Detect which cell encompasses the target text, then output its [X, Y] center coordinate. 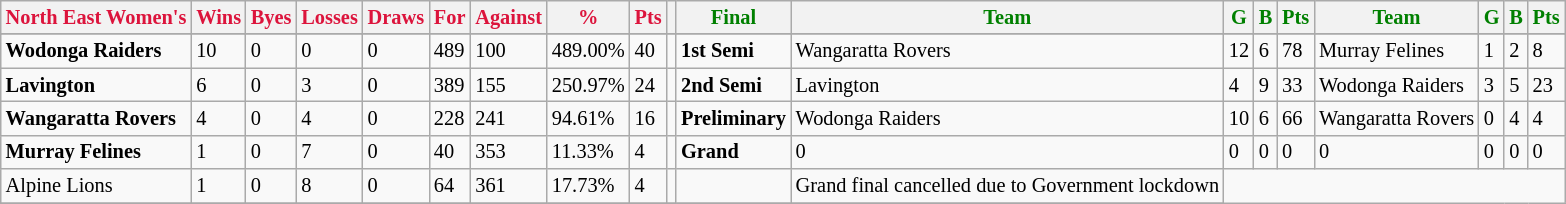
78 [1296, 51]
Against [508, 17]
16 [648, 118]
Losses [329, 17]
66 [1296, 118]
361 [508, 186]
9 [1266, 85]
11.33% [588, 152]
Byes [271, 17]
Preliminary [734, 118]
353 [508, 152]
33 [1296, 85]
Grand [734, 152]
389 [450, 85]
For [450, 17]
23 [1546, 85]
Alpine Lions [96, 186]
Draws [396, 17]
228 [450, 118]
155 [508, 85]
7 [329, 152]
Wins [218, 17]
2 [1516, 51]
Final [734, 17]
100 [508, 51]
24 [648, 85]
489.00% [588, 51]
250.97% [588, 85]
% [588, 17]
241 [508, 118]
Grand final cancelled due to Government lockdown [1008, 186]
64 [450, 186]
1st Semi [734, 51]
489 [450, 51]
2nd Semi [734, 85]
94.61% [588, 118]
17.73% [588, 186]
North East Women's [96, 17]
12 [1239, 51]
5 [1516, 85]
